Detect which cell encompasses the target text, then output its (x, y) center coordinate. 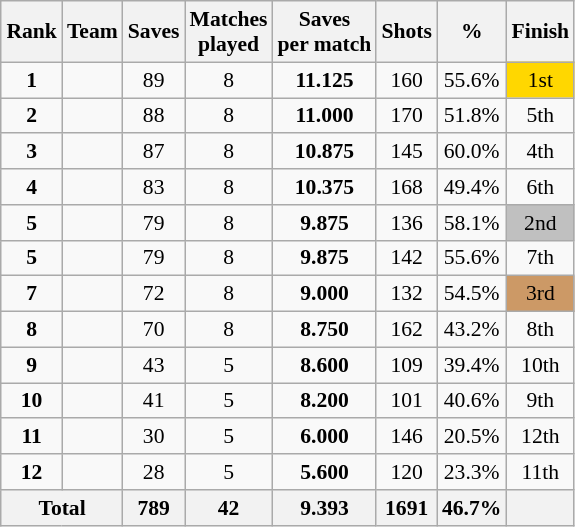
10th (540, 365)
83 (154, 187)
1691 (406, 508)
12th (540, 437)
8.600 (325, 365)
162 (406, 330)
72 (154, 294)
142 (406, 258)
42 (228, 508)
11.125 (325, 80)
146 (406, 437)
10 (32, 401)
170 (406, 116)
145 (406, 152)
51.8% (472, 116)
3rd (540, 294)
30 (154, 437)
54.5% (472, 294)
8.750 (325, 330)
2nd (540, 223)
10.375 (325, 187)
Shots (406, 32)
58.1% (472, 223)
23.3% (472, 472)
109 (406, 365)
Matchesplayed (228, 32)
8.200 (325, 401)
1st (540, 80)
9.000 (325, 294)
10.875 (325, 152)
70 (154, 330)
28 (154, 472)
49.4% (472, 187)
5.600 (325, 472)
40.6% (472, 401)
168 (406, 187)
Savesper match (325, 32)
160 (406, 80)
6th (540, 187)
136 (406, 223)
4 (32, 187)
5th (540, 116)
9th (540, 401)
12 (32, 472)
1 (32, 80)
7 (32, 294)
43 (154, 365)
11th (540, 472)
Rank (32, 32)
Total (62, 508)
89 (154, 80)
Finish (540, 32)
6.000 (325, 437)
9 (32, 365)
% (472, 32)
39.4% (472, 365)
Team (92, 32)
120 (406, 472)
7th (540, 258)
20.5% (472, 437)
789 (154, 508)
87 (154, 152)
3 (32, 152)
11 (32, 437)
46.7% (472, 508)
101 (406, 401)
41 (154, 401)
8th (540, 330)
Saves (154, 32)
9.393 (325, 508)
2 (32, 116)
43.2% (472, 330)
11.000 (325, 116)
132 (406, 294)
4th (540, 152)
60.0% (472, 152)
88 (154, 116)
